Pinpoint the cell where the given text exists, returning its [X, Y] midpoint coordinate. 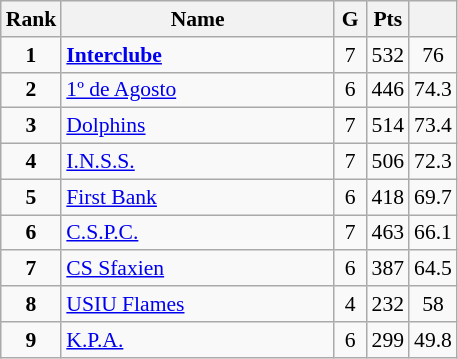
2 [32, 90]
Interclube [198, 55]
463 [388, 233]
USIU Flames [198, 304]
49.8 [433, 340]
506 [388, 162]
532 [388, 55]
232 [388, 304]
First Bank [198, 197]
1 [32, 55]
446 [388, 90]
73.4 [433, 126]
299 [388, 340]
Rank [32, 19]
I.N.S.S. [198, 162]
1º de Agosto [198, 90]
Pts [388, 19]
66.1 [433, 233]
5 [32, 197]
387 [388, 269]
69.7 [433, 197]
74.3 [433, 90]
514 [388, 126]
3 [32, 126]
Name [198, 19]
K.P.A. [198, 340]
418 [388, 197]
72.3 [433, 162]
CS Sfaxien [198, 269]
G [350, 19]
C.S.P.C. [198, 233]
58 [433, 304]
64.5 [433, 269]
76 [433, 55]
9 [32, 340]
Dolphins [198, 126]
8 [32, 304]
